Return the (x, y) coordinate for the center point of the cell that contains the specified text.  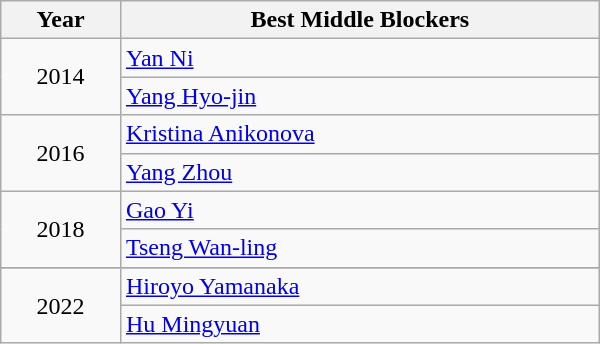
Kristina Anikonova (360, 134)
Best Middle Blockers (360, 20)
2016 (61, 153)
Gao Yi (360, 210)
2018 (61, 229)
Yan Ni (360, 58)
Tseng Wan-ling (360, 248)
Yang Hyo-jin (360, 96)
2022 (61, 305)
Year (61, 20)
Hu Mingyuan (360, 324)
Hiroyo Yamanaka (360, 286)
2014 (61, 77)
Yang Zhou (360, 172)
